Determine the [x, y] coordinate at the center of the cell enclosing the given text.  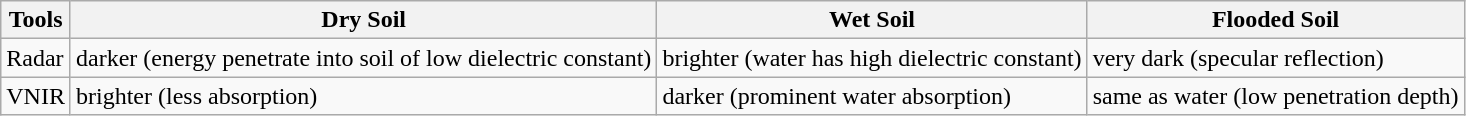
brighter (less absorption) [363, 96]
Wet Soil [872, 20]
very dark (specular reflection) [1276, 58]
Tools [36, 20]
VNIR [36, 96]
Radar [36, 58]
brighter (water has high dielectric constant) [872, 58]
Dry Soil [363, 20]
Flooded Soil [1276, 20]
darker (prominent water absorption) [872, 96]
darker (energy penetrate into soil of low dielectric constant) [363, 58]
same as water (low penetration depth) [1276, 96]
